Locate the cell with the specified text and output its [x, y] center coordinate. 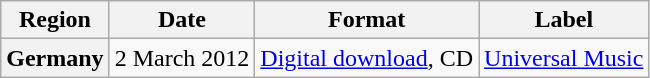
Date [182, 20]
Label [564, 20]
Digital download, CD [367, 58]
Format [367, 20]
Universal Music [564, 58]
Region [55, 20]
Germany [55, 58]
2 March 2012 [182, 58]
